Provide the [x, y] coordinate of the cell's center where the given text is located.  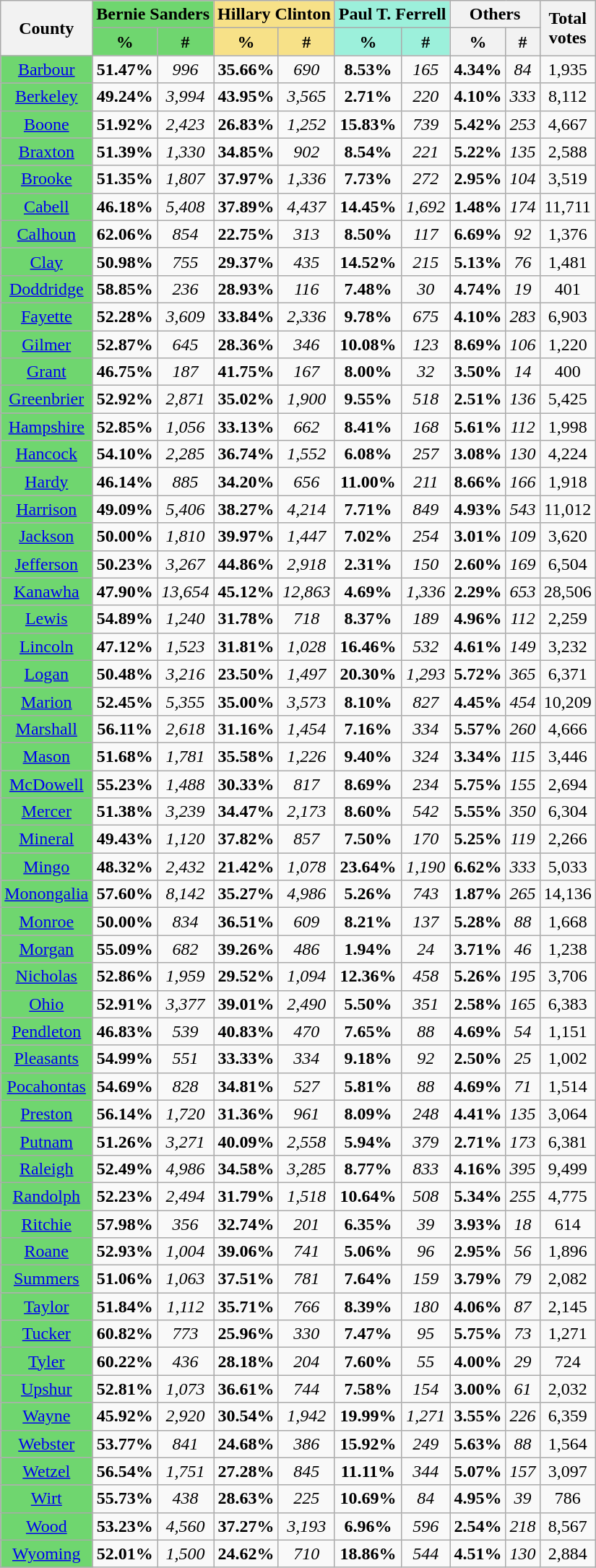
1,751 [186, 1471]
96 [426, 1252]
3.55% [478, 1416]
542 [426, 812]
174 [523, 207]
5.94% [368, 1141]
10.64% [368, 1196]
8.41% [368, 427]
Kanawha [46, 592]
16.46% [368, 646]
7.48% [368, 289]
14.52% [368, 261]
7.50% [368, 839]
1,238 [568, 949]
3.93% [478, 1224]
344 [426, 1471]
675 [426, 316]
236 [186, 289]
3,565 [306, 97]
Jefferson [46, 564]
2,032 [568, 1389]
1,112 [186, 1307]
45.12% [246, 592]
Marion [46, 701]
115 [523, 756]
7.65% [368, 1031]
58.85% [125, 289]
5.07% [478, 1471]
2,494 [186, 1196]
2,694 [568, 784]
5.25% [478, 839]
1,028 [306, 646]
218 [523, 1526]
6.08% [368, 454]
32 [426, 372]
Ritchie [46, 1224]
4,666 [568, 729]
Lincoln [46, 646]
1,518 [306, 1196]
833 [426, 1169]
10,209 [568, 701]
Wyoming [46, 1554]
12,863 [306, 592]
1,220 [568, 345]
167 [306, 372]
28.93% [246, 289]
6.69% [478, 234]
2,920 [186, 1416]
Hardy [46, 482]
365 [523, 674]
Hillary Clinton [275, 14]
55.73% [125, 1499]
4.93% [478, 509]
330 [306, 1334]
1,807 [186, 179]
5,406 [186, 509]
254 [426, 537]
827 [426, 701]
5.50% [368, 1004]
51.47% [125, 69]
2.50% [478, 1059]
221 [426, 152]
Wetzel [46, 1471]
23.64% [368, 867]
1,056 [186, 427]
9.40% [368, 756]
248 [426, 1114]
8.54% [368, 152]
51.92% [125, 124]
2.58% [478, 1004]
50.98% [125, 261]
37.82% [246, 839]
52.45% [125, 701]
2,918 [306, 564]
961 [306, 1114]
3.00% [478, 1389]
170 [426, 839]
28,506 [568, 592]
3,285 [306, 1169]
50.48% [125, 674]
52.85% [125, 427]
5.34% [478, 1196]
31.36% [246, 1114]
211 [426, 482]
3,994 [186, 97]
56 [523, 1252]
656 [306, 482]
6.96% [368, 1526]
4.95% [478, 1499]
Mineral [46, 839]
26.83% [246, 124]
154 [426, 1389]
4,437 [306, 207]
6,381 [568, 1141]
1,240 [186, 619]
7.73% [368, 179]
8.10% [368, 701]
1,190 [426, 867]
28.63% [246, 1499]
46.18% [125, 207]
149 [523, 646]
1,942 [306, 1416]
2.29% [478, 592]
3.71% [478, 949]
458 [426, 976]
201 [306, 1224]
7.58% [368, 1389]
6.35% [368, 1224]
6,383 [568, 1004]
744 [306, 1389]
257 [426, 454]
87 [523, 1307]
1,120 [186, 839]
22.75% [246, 234]
1,497 [306, 674]
39.97% [246, 537]
857 [306, 839]
Wirt [46, 1499]
7.71% [368, 509]
7.60% [368, 1361]
3,064 [568, 1114]
34.81% [246, 1086]
786 [568, 1499]
356 [186, 1224]
195 [523, 976]
2,082 [568, 1279]
400 [568, 372]
Cabell [46, 207]
283 [523, 316]
29.37% [246, 261]
3,620 [568, 537]
1,447 [306, 537]
52.91% [125, 1004]
28.36% [246, 345]
56.14% [125, 1114]
15.83% [368, 124]
249 [426, 1444]
1,896 [568, 1252]
2,173 [306, 812]
849 [426, 509]
204 [306, 1361]
5.42% [478, 124]
4.34% [478, 69]
1,918 [568, 482]
3.50% [478, 372]
9.55% [368, 399]
Tucker [46, 1334]
Bernie Sanders [153, 14]
51.06% [125, 1279]
49.09% [125, 509]
2,588 [568, 152]
3,097 [568, 1471]
14.45% [368, 207]
Berkeley [46, 97]
518 [426, 399]
36.74% [246, 454]
1.87% [478, 894]
5.72% [478, 674]
25 [523, 1059]
Raleigh [46, 1169]
180 [426, 1307]
845 [306, 1471]
52.92% [125, 399]
39.26% [246, 949]
40.83% [246, 1031]
31.79% [246, 1196]
39.06% [246, 1252]
47.90% [125, 592]
1,151 [568, 1031]
3.34% [478, 756]
14,136 [568, 894]
1,900 [306, 399]
3,232 [568, 646]
106 [523, 345]
18 [523, 1224]
682 [186, 949]
54.99% [125, 1059]
2,871 [186, 399]
253 [523, 124]
Logan [46, 674]
3,271 [186, 1141]
Others [495, 14]
265 [523, 894]
116 [306, 289]
386 [306, 1444]
2,618 [186, 729]
County [46, 28]
6,504 [568, 564]
234 [426, 784]
Mason [46, 756]
35.02% [246, 399]
5.55% [478, 812]
2.31% [368, 564]
8.66% [478, 482]
155 [523, 784]
Marshall [46, 729]
19 [523, 289]
1,514 [568, 1086]
52.49% [125, 1169]
313 [306, 234]
346 [306, 345]
46.75% [125, 372]
220 [426, 97]
3,267 [186, 564]
21.42% [246, 867]
44.86% [246, 564]
3,193 [306, 1526]
1,781 [186, 756]
1,063 [186, 1279]
53.23% [125, 1526]
5.06% [368, 1252]
9.78% [368, 316]
2,884 [568, 1554]
25.96% [246, 1334]
71 [523, 1086]
Hancock [46, 454]
2.60% [478, 564]
841 [186, 1444]
6,304 [568, 812]
3.01% [478, 537]
57.60% [125, 894]
8,142 [186, 894]
46.83% [125, 1031]
34.47% [246, 812]
37.97% [246, 179]
18.86% [368, 1554]
12.36% [368, 976]
36.61% [246, 1389]
741 [306, 1252]
3,239 [186, 812]
1,720 [186, 1114]
Mercer [46, 812]
Lewis [46, 619]
5.63% [478, 1444]
31.16% [246, 729]
29.52% [246, 976]
57.98% [125, 1224]
4.61% [478, 646]
24.62% [246, 1554]
8.77% [368, 1169]
60.22% [125, 1361]
5.61% [478, 427]
662 [306, 427]
Putnam [46, 1141]
739 [426, 124]
117 [426, 234]
189 [426, 619]
19.99% [368, 1416]
4.00% [478, 1361]
Brooke [46, 179]
119 [523, 839]
260 [523, 729]
4.06% [478, 1307]
8,112 [568, 97]
2,558 [306, 1141]
27.28% [246, 1471]
10.69% [368, 1499]
5.81% [368, 1086]
159 [426, 1279]
2,490 [306, 1004]
8.60% [368, 812]
596 [426, 1526]
20.30% [368, 674]
508 [426, 1196]
168 [426, 427]
3,446 [568, 756]
51.35% [125, 179]
49.24% [125, 97]
470 [306, 1031]
Wood [46, 1526]
56.54% [125, 1471]
4,667 [568, 124]
34.20% [246, 482]
527 [306, 1086]
104 [523, 179]
755 [186, 261]
2.51% [478, 399]
137 [426, 922]
272 [426, 179]
51.26% [125, 1141]
351 [426, 1004]
52.93% [125, 1252]
51.84% [125, 1307]
62.06% [125, 234]
4.16% [478, 1169]
6,371 [568, 674]
31.81% [246, 646]
2,423 [186, 124]
996 [186, 69]
Jackson [46, 537]
1,500 [186, 1554]
136 [523, 399]
Nicholas [46, 976]
Harrison [46, 509]
187 [186, 372]
226 [523, 1416]
1,454 [306, 729]
Taylor [46, 1307]
614 [568, 1224]
52.86% [125, 976]
34.85% [246, 152]
710 [306, 1554]
48.32% [125, 867]
24.68% [246, 1444]
8.37% [368, 619]
37.27% [246, 1526]
38.27% [246, 509]
5.57% [478, 729]
1,078 [306, 867]
3,216 [186, 674]
Mingo [46, 867]
32.74% [246, 1224]
28.18% [246, 1361]
11,012 [568, 509]
Preston [46, 1114]
401 [568, 289]
544 [426, 1554]
35.58% [246, 756]
51.39% [125, 152]
34.58% [246, 1169]
49.43% [125, 839]
46.14% [125, 482]
5,425 [568, 399]
35.66% [246, 69]
Morgan [46, 949]
435 [306, 261]
150 [426, 564]
Braxton [46, 152]
5,408 [186, 207]
781 [306, 1279]
4,214 [306, 509]
6,359 [568, 1416]
1,523 [186, 646]
15.92% [368, 1444]
854 [186, 234]
52.28% [125, 316]
11.11% [368, 1471]
51.38% [125, 812]
1,564 [568, 1444]
46 [523, 949]
9.18% [368, 1059]
1,668 [568, 922]
817 [306, 784]
551 [186, 1059]
55 [426, 1361]
828 [186, 1086]
Summers [46, 1279]
395 [523, 1169]
Gilmer [46, 345]
3,609 [186, 316]
Wayne [46, 1416]
3.79% [478, 1279]
2,285 [186, 454]
4.41% [478, 1114]
5,033 [568, 867]
5,355 [186, 701]
1,330 [186, 152]
3.08% [478, 454]
157 [523, 1471]
324 [426, 756]
Grant [46, 372]
Paul T. Ferrell [392, 14]
McDowell [46, 784]
Greenbrier [46, 399]
54.89% [125, 619]
4.96% [478, 619]
52.87% [125, 345]
5.13% [478, 261]
1,998 [568, 427]
Fayette [46, 316]
1,959 [186, 976]
2,432 [186, 867]
4.45% [478, 701]
1,252 [306, 124]
33.13% [246, 427]
51.68% [125, 756]
33.33% [246, 1059]
2,145 [568, 1307]
8.21% [368, 922]
438 [186, 1499]
1,810 [186, 537]
8.50% [368, 234]
5.28% [478, 922]
43.95% [246, 97]
4,775 [568, 1196]
1,226 [306, 756]
2,266 [568, 839]
718 [306, 619]
834 [186, 922]
14 [523, 372]
Calhoun [46, 234]
1,004 [186, 1252]
54 [523, 1031]
Roane [46, 1252]
52.81% [125, 1389]
1,552 [306, 454]
40.09% [246, 1141]
123 [426, 345]
169 [523, 564]
41.75% [246, 372]
1,073 [186, 1389]
Pleasants [46, 1059]
109 [523, 537]
8.09% [368, 1114]
11,711 [568, 207]
47.12% [125, 646]
55.23% [125, 784]
Doddridge [46, 289]
Webster [46, 1444]
56.11% [125, 729]
Monongalia [46, 894]
1,002 [568, 1059]
7.64% [368, 1279]
24 [426, 949]
225 [306, 1499]
37.89% [246, 207]
3,706 [568, 976]
5.22% [478, 152]
4,560 [186, 1526]
4.74% [478, 289]
1,094 [306, 976]
Monroe [46, 922]
13,654 [186, 592]
724 [568, 1361]
1,692 [426, 207]
11.00% [368, 482]
Totalvotes [568, 28]
61 [523, 1389]
36.51% [246, 922]
54.10% [125, 454]
690 [306, 69]
6.62% [478, 867]
1,293 [426, 674]
215 [426, 261]
653 [523, 592]
1,481 [568, 261]
2,259 [568, 619]
Boone [46, 124]
885 [186, 482]
50.23% [125, 564]
60.82% [125, 1334]
30 [426, 289]
7.02% [368, 537]
2,336 [306, 316]
9,499 [568, 1169]
Hampshire [46, 427]
Pendleton [46, 1031]
902 [306, 152]
35.00% [246, 701]
3,377 [186, 1004]
1,935 [568, 69]
39.01% [246, 1004]
52.01% [125, 1554]
Clay [46, 261]
53.77% [125, 1444]
532 [426, 646]
Barbour [46, 69]
4.51% [478, 1554]
609 [306, 922]
6,903 [568, 316]
29 [523, 1361]
3,573 [306, 701]
1.48% [478, 207]
Randolph [46, 1196]
8.39% [368, 1307]
1,488 [186, 784]
4,224 [568, 454]
23.50% [246, 674]
30.33% [246, 784]
539 [186, 1031]
Ohio [46, 1004]
55.09% [125, 949]
166 [523, 482]
33.84% [246, 316]
8.00% [368, 372]
8.53% [368, 69]
1,376 [568, 234]
3,519 [568, 179]
379 [426, 1141]
543 [523, 509]
Pocahontas [46, 1086]
436 [186, 1361]
7.47% [368, 1334]
255 [523, 1196]
79 [523, 1279]
645 [186, 345]
76 [523, 261]
2.54% [478, 1526]
54.69% [125, 1086]
173 [523, 1141]
73 [523, 1334]
52.23% [125, 1196]
1.94% [368, 949]
35.27% [246, 894]
773 [186, 1334]
37.51% [246, 1279]
10.08% [368, 345]
Tyler [46, 1361]
8,567 [568, 1526]
35.71% [246, 1307]
31.78% [246, 619]
Upshur [46, 1389]
743 [426, 894]
95 [426, 1334]
486 [306, 949]
454 [523, 701]
766 [306, 1307]
30.54% [246, 1416]
45.92% [125, 1416]
350 [523, 812]
7.16% [368, 729]
